Provide the (X, Y) coordinate of the cell's center where the given text is located.  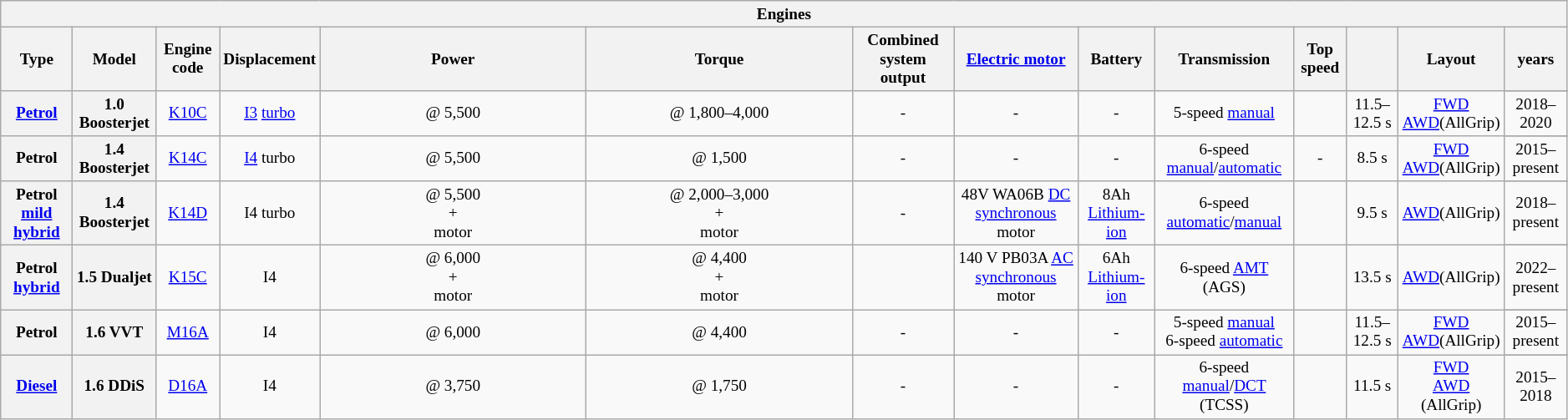
6-speed manual/DCT (TCSS) (1225, 387)
9.5 s (1373, 214)
@ 4,400 (720, 331)
1.6 VVT (114, 331)
13.5 s (1373, 277)
2018–2020 (1535, 114)
I3 turbo (270, 114)
2015–2018 (1535, 387)
K10C (188, 114)
5-speed manual6-speed automatic (1225, 331)
Top speed (1320, 58)
Engines (784, 14)
140 V PB03A AC synchronous motor (1016, 277)
@ 4,400+ motor (720, 277)
5-speed manual (1225, 114)
D16A (188, 387)
@ 5,500+ motor (453, 214)
@ 1,750 (720, 387)
48V WA06B DC synchronous motor (1016, 214)
FWDAWD (AllGrip) (1452, 387)
6-speed automatic/manual (1225, 214)
Model (114, 58)
years (1535, 58)
@ 6,000 (453, 331)
Power (453, 58)
8Ah Lithium-ion (1116, 214)
Engine code (188, 58)
Layout (1452, 58)
K15C (188, 277)
2018–present (1535, 214)
Petrol hybrid (37, 277)
Electric motor (1016, 58)
@ 1,500 (720, 159)
Battery (1116, 58)
@ 3,750 (453, 387)
Torque (720, 58)
M16A (188, 331)
1.6 DDiS (114, 387)
K14C (188, 159)
@ 1,800–4,000 (720, 114)
@ 2,000–3,000+ motor (720, 214)
2022–present (1535, 277)
K14D (188, 214)
Combined system output (902, 58)
6-speed AMT (AGS) (1225, 277)
1.5 Dualjet (114, 277)
Displacement (270, 58)
Transmission (1225, 58)
8.5 s (1373, 159)
1.0 Boosterjet (114, 114)
@ 6,000+ motor (453, 277)
6Ah Lithium-ion (1116, 277)
Diesel (37, 387)
11.5 s (1373, 387)
6-speed manual/automatic (1225, 159)
Type (37, 58)
Petrol mild hybrid (37, 214)
